Output the (X, Y) coordinate of the center of the cell containing the given text.  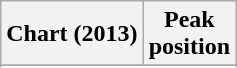
Chart (2013) (72, 34)
Peakposition (189, 34)
